For the text-containing cell, return its midpoint in (x, y) coordinate format. 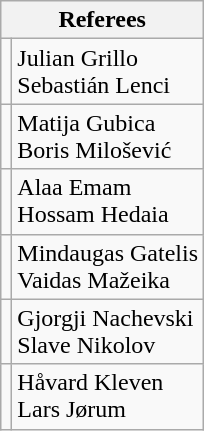
Matija GubicaBoris Milošević (108, 136)
Referees (102, 20)
Julian GrilloSebastián Lenci (108, 72)
Mindaugas GatelisVaidas Mažeika (108, 266)
Alaa EmamHossam Hedaia (108, 202)
Gjorgji NachevskiSlave Nikolov (108, 332)
Håvard KlevenLars Jørum (108, 396)
